Scan for the cell matching the given text and deliver its [X, Y] coordinate at center. 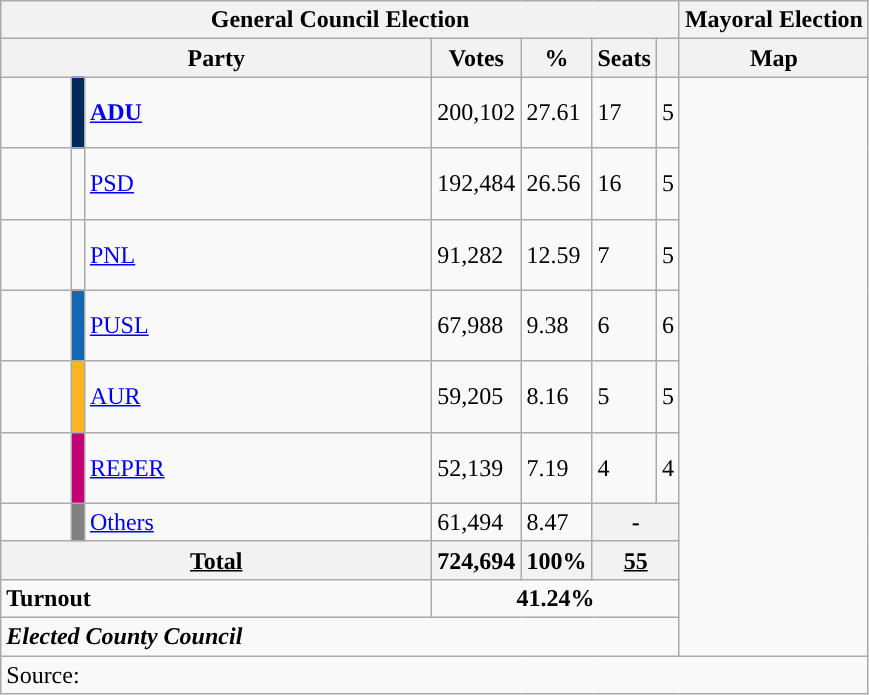
ADU [258, 112]
Turnout [216, 598]
General Council Election [340, 20]
200,102 [476, 112]
61,494 [476, 522]
100% [556, 560]
Votes [476, 58]
Seats [624, 58]
26.56 [556, 184]
16 [624, 184]
- [636, 522]
8.16 [556, 396]
AUR [258, 396]
12.59 [556, 254]
9.38 [556, 326]
7 [624, 254]
192,484 [476, 184]
Elected County Council [340, 636]
8.47 [556, 522]
Map [774, 58]
41.24% [556, 598]
27.61 [556, 112]
59,205 [476, 396]
52,139 [476, 468]
PUSL [258, 326]
% [556, 58]
67,988 [476, 326]
Source: [435, 675]
Total [216, 560]
REPER [258, 468]
PSD [258, 184]
Mayoral Election [774, 20]
55 [636, 560]
Others [258, 522]
17 [624, 112]
PNL [258, 254]
91,282 [476, 254]
724,694 [476, 560]
7.19 [556, 468]
Party [216, 58]
